Return the (x, y) coordinate for the center point of the cell that contains the specified text.  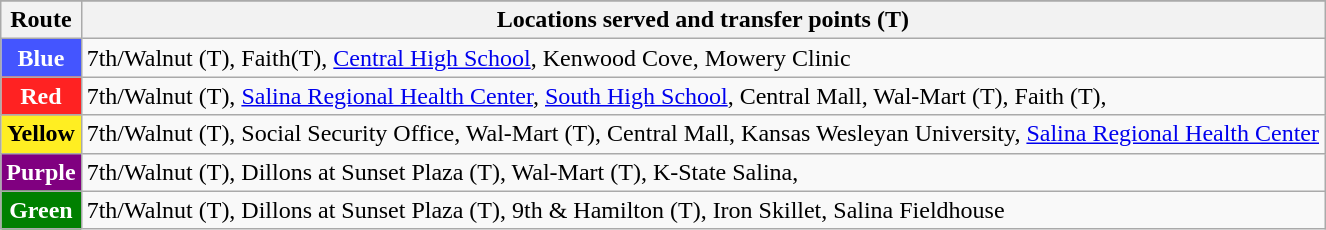
Blue (41, 58)
Locations served and transfer points (T) (702, 20)
7th/Walnut (T), Salina Regional Health Center, South High School, Central Mall, Wal-Mart (T), Faith (T), (702, 96)
7th/Walnut (T), Dillons at Sunset Plaza (T), Wal-Mart (T), K-State Salina, (702, 172)
Red (41, 96)
7th/Walnut (T), Faith(T), Central High School, Kenwood Cove, Mowery Clinic (702, 58)
Route (41, 20)
7th/Walnut (T), Social Security Office, Wal-Mart (T), Central Mall, Kansas Wesleyan University, Salina Regional Health Center (702, 134)
Purple (41, 172)
7th/Walnut (T), Dillons at Sunset Plaza (T), 9th & Hamilton (T), Iron Skillet, Salina Fieldhouse (702, 210)
Yellow (41, 134)
Green (41, 210)
